Return (X, Y) of the center of cell containing provided text 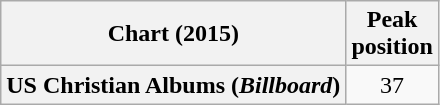
37 (392, 85)
Chart (2015) (174, 34)
Peakposition (392, 34)
US Christian Albums (Billboard) (174, 85)
